Return [x, y] of the center of cell containing provided text 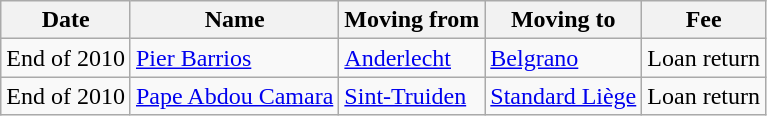
Fee [704, 20]
Pier Barrios [234, 58]
Name [234, 20]
Moving from [412, 20]
Date [66, 20]
Pape Abdou Camara [234, 96]
Standard Liège [564, 96]
Moving to [564, 20]
Anderlecht [412, 58]
Belgrano [564, 58]
Sint-Truiden [412, 96]
